Output the [x, y] coordinate of the center of the cell containing the given text.  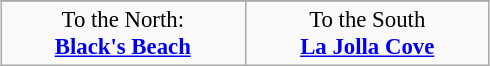
To the SouthLa Jolla Cove [367, 34]
To the North:Black's Beach [123, 34]
